Determine the [x, y] coordinate at the center of the cell enclosing the given text.  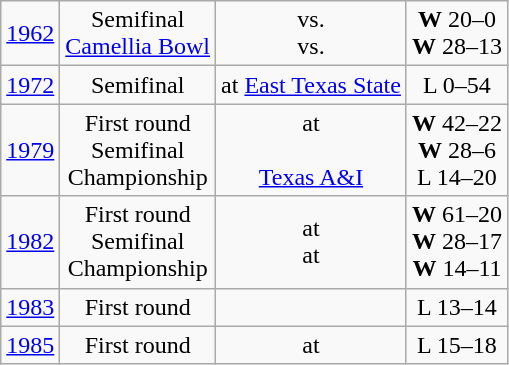
Semifinal [138, 85]
1982 [30, 242]
at at [312, 242]
W 42–22W 28–6L 14–20 [456, 150]
1962 [30, 34]
at East Texas State [312, 85]
W 61–20W 28–17W 14–11 [456, 242]
vs. vs. [312, 34]
at Texas A&I [312, 150]
at [312, 345]
1979 [30, 150]
1985 [30, 345]
1983 [30, 307]
1972 [30, 85]
L 15–18 [456, 345]
L 0–54 [456, 85]
W 20–0W 28–13 [456, 34]
SemifinalCamellia Bowl [138, 34]
L 13–14 [456, 307]
